Extract the (x, y) coordinate from the center of the cell holding the provided text.  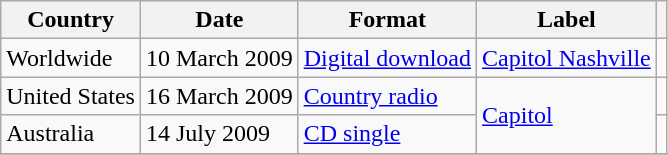
Capitol (567, 115)
Date (219, 20)
Format (387, 20)
Label (567, 20)
Australia (71, 134)
16 March 2009 (219, 96)
CD single (387, 134)
Capitol Nashville (567, 58)
Digital download (387, 58)
Country (71, 20)
United States (71, 96)
Country radio (387, 96)
10 March 2009 (219, 58)
Worldwide (71, 58)
14 July 2009 (219, 134)
